Capture the cell that displays the provided text and extract its [X, Y] central coordinate. 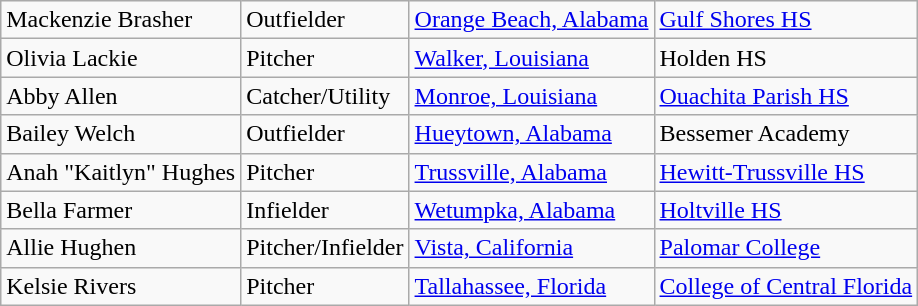
Abby Allen [121, 96]
Walker, Louisiana [532, 58]
Ouachita Parish HS [786, 96]
Olivia Lackie [121, 58]
Wetumpka, Alabama [532, 210]
Bessemer Academy [786, 134]
Trussville, Alabama [532, 172]
Palomar College [786, 248]
Tallahassee, Florida [532, 286]
Bailey Welch [121, 134]
Catcher/Utility [325, 96]
Monroe, Louisiana [532, 96]
Mackenzie Brasher [121, 20]
Holtville HS [786, 210]
Infielder [325, 210]
Vista, California [532, 248]
Allie Hughen [121, 248]
Orange Beach, Alabama [532, 20]
Anah "Kaitlyn" Hughes [121, 172]
Holden HS [786, 58]
Pitcher/Infielder [325, 248]
Hewitt-Trussville HS [786, 172]
Kelsie Rivers [121, 286]
Gulf Shores HS [786, 20]
Bella Farmer [121, 210]
College of Central Florida [786, 286]
Hueytown, Alabama [532, 134]
